Search for the cell housing the specified text and yield its [X, Y] center coordinate. 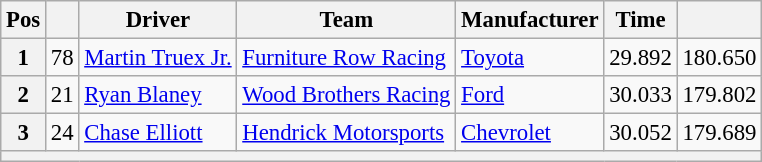
179.689 [720, 133]
Toyota [530, 58]
30.052 [640, 133]
30.033 [640, 95]
3 [24, 133]
Driver [158, 20]
Ryan Blaney [158, 95]
Manufacturer [530, 20]
Hendrick Motorsports [346, 133]
Furniture Row Racing [346, 58]
29.892 [640, 58]
24 [62, 133]
Pos [24, 20]
78 [62, 58]
180.650 [720, 58]
21 [62, 95]
Time [640, 20]
Ford [530, 95]
Wood Brothers Racing [346, 95]
Chevrolet [530, 133]
1 [24, 58]
Team [346, 20]
Martin Truex Jr. [158, 58]
2 [24, 95]
Chase Elliott [158, 133]
179.802 [720, 95]
